Find where the given text appears and provide that cell's center as [x, y] coordinate. 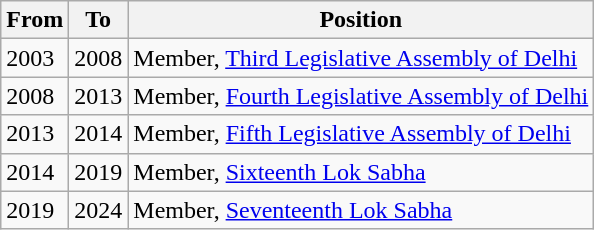
2003 [35, 58]
Member, Seventeenth Lok Sabha [361, 210]
To [98, 20]
Member, Fourth Legislative Assembly of Delhi [361, 96]
Position [361, 20]
Member, Fifth Legislative Assembly of Delhi [361, 134]
2024 [98, 210]
Member, Third Legislative Assembly of Delhi [361, 58]
Member, Sixteenth Lok Sabha [361, 172]
From [35, 20]
